Locate the cell with the specified text and output its (x, y) center coordinate. 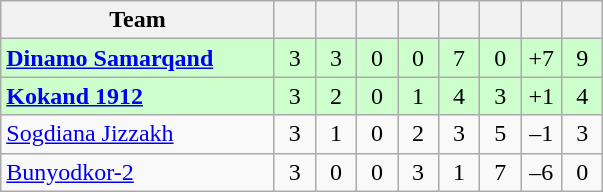
–6 (542, 172)
+1 (542, 96)
Dinamo Samarqand (138, 58)
5 (500, 134)
Sogdiana Jizzakh (138, 134)
Kokand 1912 (138, 96)
Team (138, 20)
–1 (542, 134)
+7 (542, 58)
Bunyodkor-2 (138, 172)
9 (582, 58)
